Return [x, y] of the center of cell containing provided text 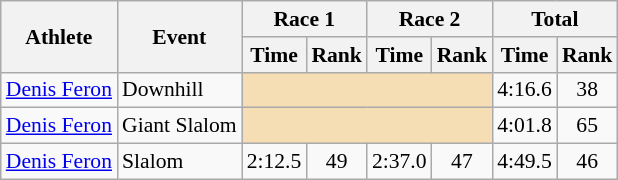
4:01.8 [524, 126]
47 [462, 162]
Race 1 [304, 19]
46 [588, 162]
Giant Slalom [180, 126]
Event [180, 36]
4:16.6 [524, 90]
Athlete [59, 36]
Slalom [180, 162]
65 [588, 126]
2:12.5 [274, 162]
Race 2 [430, 19]
2:37.0 [400, 162]
Total [554, 19]
49 [336, 162]
4:49.5 [524, 162]
Downhill [180, 90]
38 [588, 90]
